Scan for the cell matching the given text and deliver its [X, Y] coordinate at center. 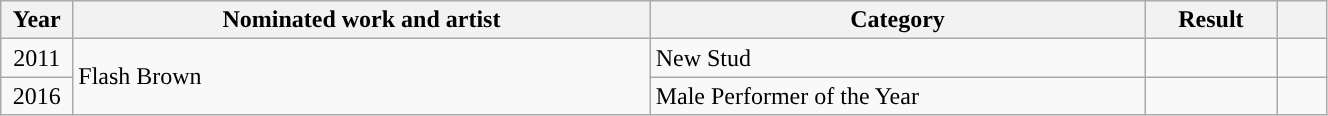
New Stud [898, 58]
Male Performer of the Year [898, 96]
Flash Brown [362, 77]
Category [898, 20]
Nominated work and artist [362, 20]
Result [1211, 20]
2011 [37, 58]
2016 [37, 96]
Year [37, 20]
